Find where the given text appears and provide that cell's center as [X, Y] coordinate. 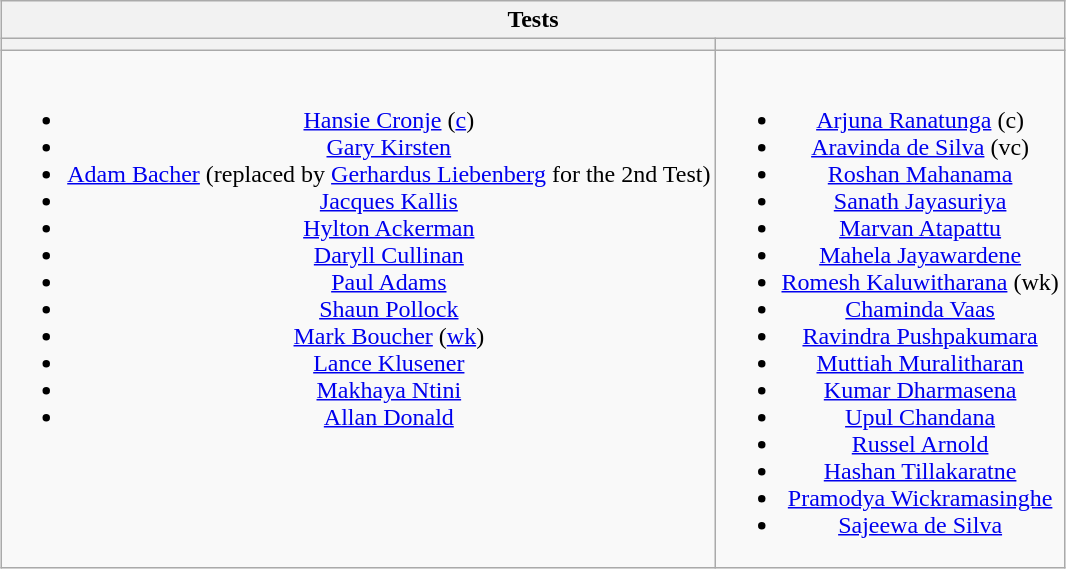
Tests [534, 20]
